Return the (X, Y) coordinate for the center point of the cell that contains the specified text.  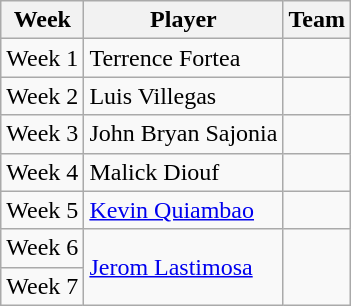
Jerom Lastimosa (184, 267)
Malick Diouf (184, 172)
Week 7 (42, 286)
Week 1 (42, 58)
Luis Villegas (184, 96)
Team (317, 20)
Player (184, 20)
Week 3 (42, 134)
Week 2 (42, 96)
Week 4 (42, 172)
John Bryan Sajonia (184, 134)
Week 5 (42, 210)
Terrence Fortea (184, 58)
Kevin Quiambao (184, 210)
Week 6 (42, 248)
Week (42, 20)
